Output the [x, y] coordinate of the center of the cell containing the given text.  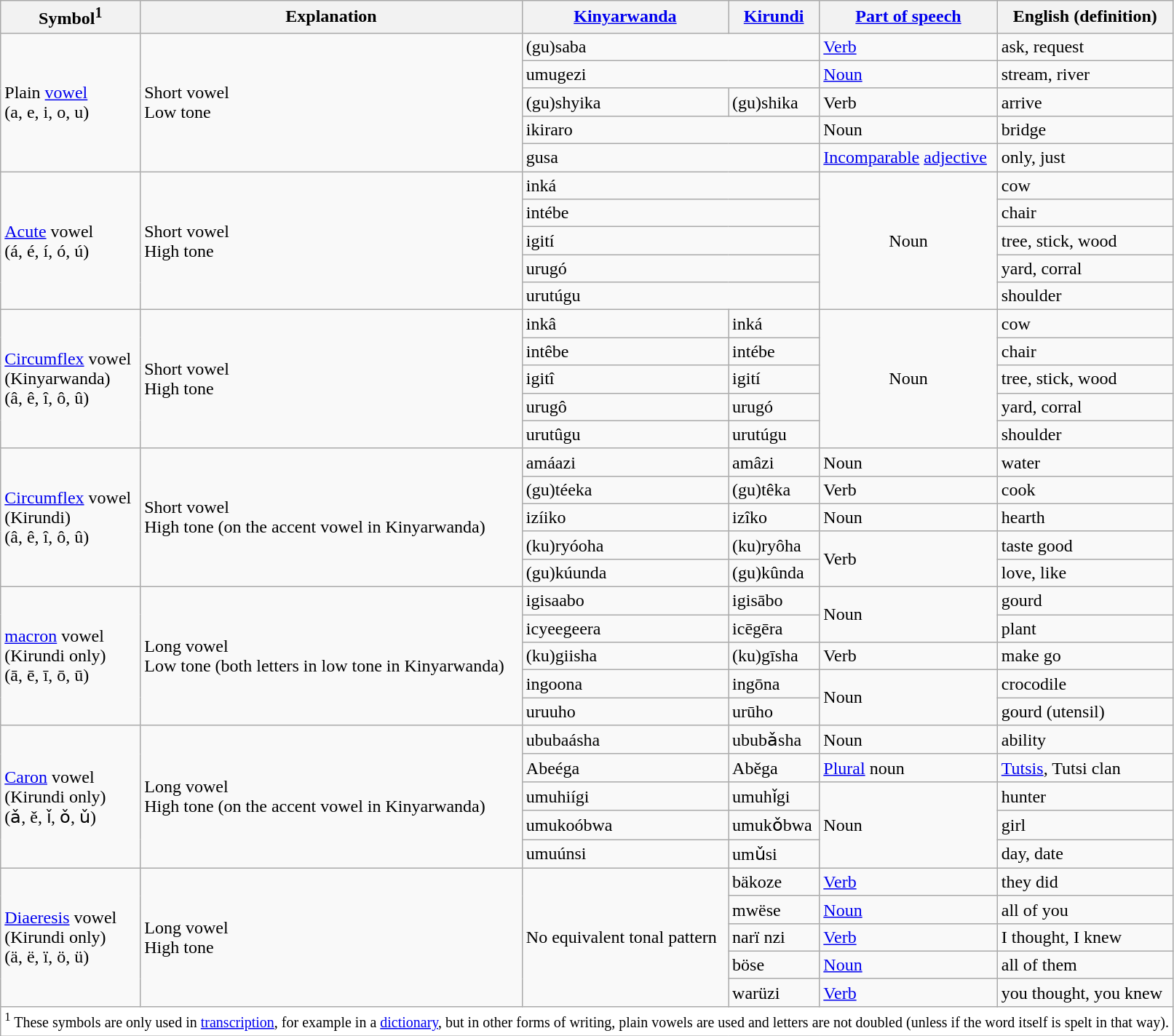
böse [774, 965]
umukǒbwa [774, 825]
Part of speech [908, 17]
umǔsi [774, 854]
Long vowelLow tone (both letters in low tone in Kinyarwanda) [332, 656]
arrive [1084, 102]
(ku)giisha [624, 656]
Aběga [774, 768]
(gu)kûnda [774, 573]
macron vowel(Kirundi only)(ā, ē, ī, ō, ū) [71, 656]
Caron vowel(Kirundi only)(ǎ, ě, ǐ, ǒ, ǔ) [71, 797]
gourd (utensil) [1084, 712]
love, like [1084, 573]
Circumflex vowel(Kinyarwanda)(â, ê, î, ô, û) [71, 379]
(gu)kúunda [624, 573]
plant [1084, 629]
cook [1084, 490]
urūho [774, 712]
Short vowelLow tone [332, 102]
day, date [1084, 854]
urutûgu [624, 434]
umugezi [670, 74]
Circumflex vowel(Kirundi)(â, ê, î, ô, û) [71, 517]
narï nzi [774, 937]
icēgēra [774, 629]
Plural noun [908, 768]
Long vowelHigh tone [332, 937]
Kirundi [774, 17]
amáazi [624, 462]
ingoona [624, 684]
urugô [624, 407]
izîko [774, 517]
Diaeresis vowel(Kirundi only)(ä, ë, ï, ö, ü) [71, 937]
taste good [1084, 545]
Explanation [332, 17]
hearth [1084, 517]
you thought, you knew [1084, 992]
ububaásha [624, 740]
Incomparable adjective [908, 158]
Abeéga [624, 768]
stream, river [1084, 74]
(ku)ryôha [774, 545]
bridge [1084, 129]
gusa [670, 158]
water [1084, 462]
ingōna [774, 684]
only, just [1084, 158]
umuúnsi [624, 854]
(ku)gīsha [774, 656]
igisaabo [624, 601]
inkâ [624, 324]
ububǎsha [774, 740]
Acute vowel(á, é, í, ó, ú) [71, 241]
intêbe [624, 351]
Tutsis, Tutsi clan [1084, 768]
all of you [1084, 909]
izíiko [624, 517]
Symbol1 [71, 17]
icyeegeera [624, 629]
umuhǐgi [774, 796]
(gu)têka [774, 490]
all of them [1084, 965]
(gu)shyika [624, 102]
Plain vowel(a, e, i, o, u) [71, 102]
(gu)téeka [624, 490]
Kinyarwanda [624, 17]
crocodile [1084, 684]
uruuho [624, 712]
amâzi [774, 462]
I thought, I knew [1084, 937]
(ku)ryóoha [624, 545]
hunter [1084, 796]
gourd [1084, 601]
ability [1084, 740]
igisābo [774, 601]
ask, request [1084, 47]
igitî [624, 379]
bäkoze [774, 882]
make go [1084, 656]
Short vowelHigh tone (on the accent vowel in Kinyarwanda) [332, 517]
(gu)saba [670, 47]
No equivalent tonal pattern [624, 937]
English (definition) [1084, 17]
Long vowelHigh tone (on the accent vowel in Kinyarwanda) [332, 797]
umuhiígi [624, 796]
ikiraro [670, 129]
girl [1084, 825]
they did [1084, 882]
umukoóbwa [624, 825]
warüzi [774, 992]
mwëse [774, 909]
(gu)shika [774, 102]
